Locate the cell with the specified text and output its (x, y) center coordinate. 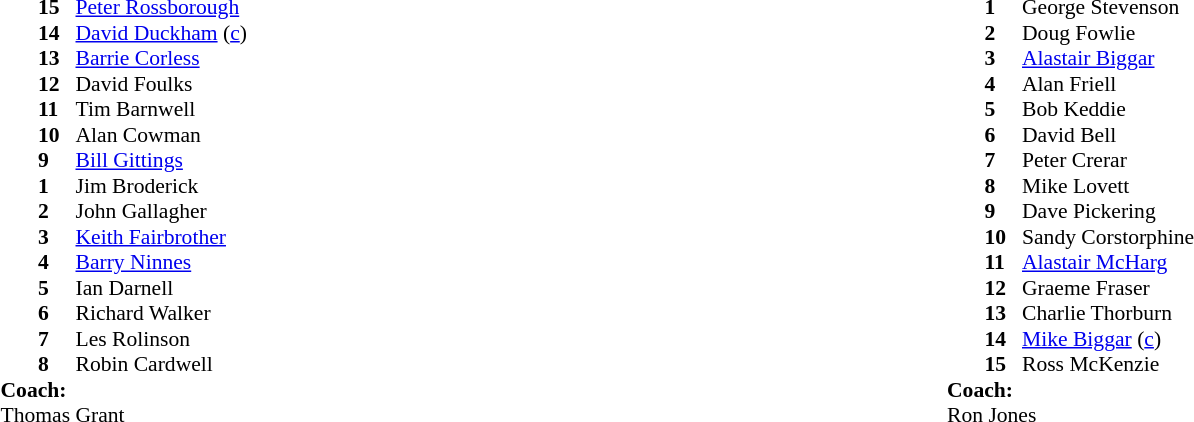
Les Rolinson (162, 339)
Alan Cowman (162, 135)
Robin Cardwell (162, 365)
Peter Crerar (1108, 161)
Richard Walker (162, 313)
Sandy Corstorphine (1108, 237)
Bob Keddie (1108, 109)
Alastair McHarg (1108, 263)
Ian Darnell (162, 288)
John Gallagher (162, 211)
Alan Friell (1108, 84)
David Bell (1108, 135)
Mike Lovett (1108, 186)
Charlie Thorburn (1108, 313)
15 (1003, 365)
Doug Fowlie (1108, 33)
Barry Ninnes (162, 263)
Ross McKenzie (1108, 365)
Jim Broderick (162, 186)
1 (57, 186)
Keith Fairbrother (162, 237)
Bill Gittings (162, 161)
David Foulks (162, 84)
Dave Pickering (1108, 211)
Barrie Corless (162, 59)
Mike Biggar (c) (1108, 339)
Alastair Biggar (1108, 59)
Graeme Fraser (1108, 288)
Tim Barnwell (162, 109)
David Duckham (c) (162, 33)
